Provide the [x, y] coordinate of the cell's center where the given text is located.  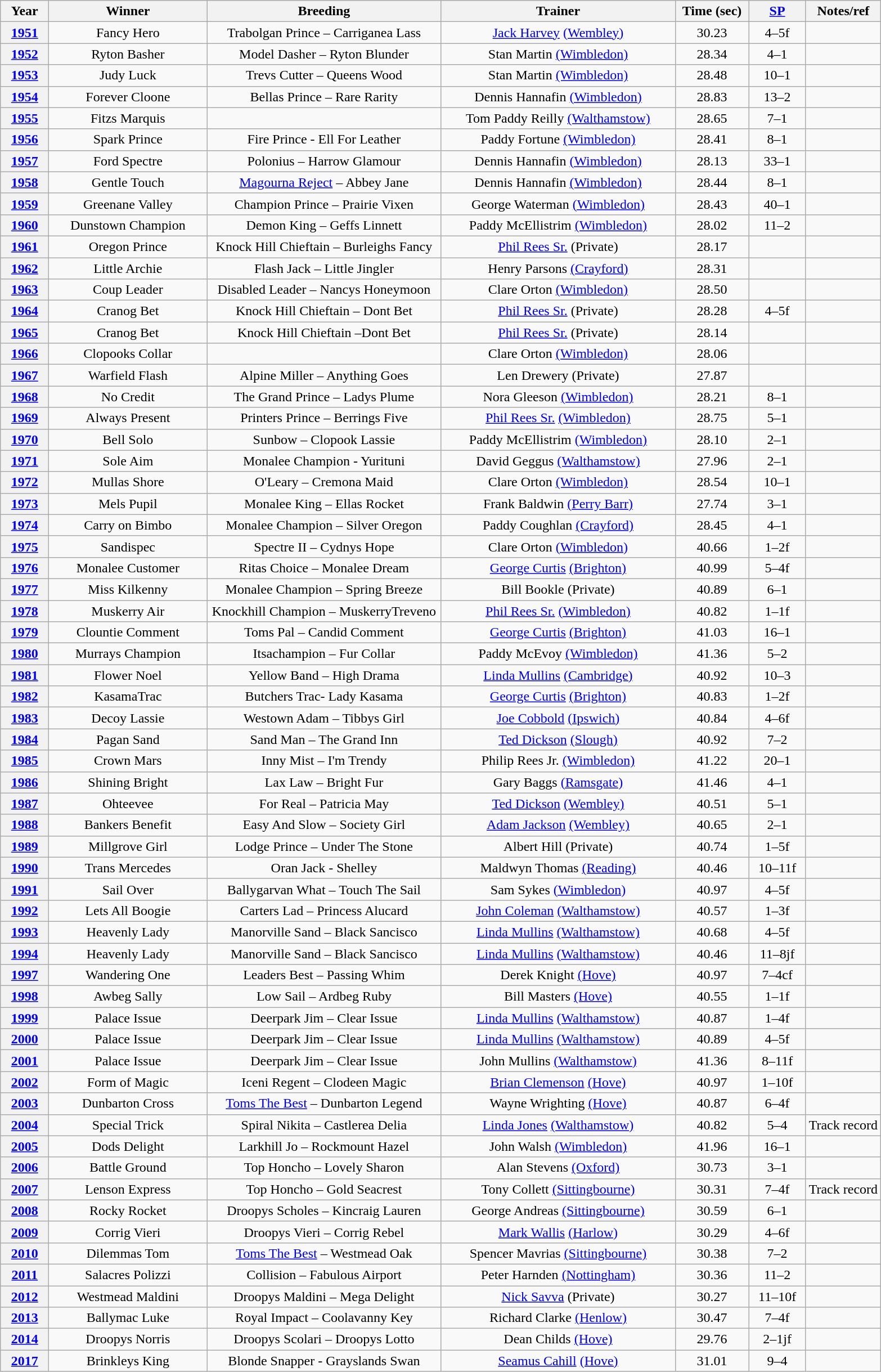
1976 [25, 568]
30.73 [712, 1168]
Len Drewery (Private) [558, 375]
40.66 [712, 546]
40.55 [712, 997]
Henry Parsons (Crayford) [558, 268]
1965 [25, 333]
40.57 [712, 911]
For Real – Patricia May [324, 804]
Bill Bookle (Private) [558, 589]
Knock Hill Chieftain – Dont Bet [324, 311]
Ryton Basher [128, 54]
Dilemmas Tom [128, 1253]
Bell Solo [128, 440]
30.27 [712, 1296]
Ballymac Luke [128, 1318]
1979 [25, 633]
Printers Prince – Berrings Five [324, 418]
5–2 [777, 654]
Corrig Vieri [128, 1232]
2010 [25, 1253]
David Geggus (Walthamstow) [558, 461]
Murrays Champion [128, 654]
Disabled Leader – Nancys Honeymoon [324, 290]
1967 [25, 375]
Greenane Valley [128, 204]
1983 [25, 718]
John Walsh (Wimbledon) [558, 1146]
Toms The Best – Dunbarton Legend [324, 1104]
Brinkleys King [128, 1361]
Lax Law – Bright Fur [324, 782]
Flash Jack – Little Jingler [324, 268]
Inny Mist – I'm Trendy [324, 761]
Breeding [324, 11]
30.29 [712, 1232]
Rocky Rocket [128, 1210]
Model Dasher – Ryton Blunder [324, 54]
1999 [25, 1018]
5–4f [777, 568]
Carters Lad – Princess Alucard [324, 911]
1957 [25, 161]
11–8jf [777, 954]
27.96 [712, 461]
Monalee Champion - Yurituni [324, 461]
28.44 [712, 182]
6–4f [777, 1104]
1981 [25, 675]
Droopys Norris [128, 1339]
2001 [25, 1061]
Droopys Vieri – Corrig Rebel [324, 1232]
Spectre II – Cydnys Hope [324, 546]
1–4f [777, 1018]
1978 [25, 611]
Lenson Express [128, 1189]
Larkhill Jo – Rockmount Hazel [324, 1146]
Maldwyn Thomas (Reading) [558, 868]
Ford Spectre [128, 161]
40.84 [712, 718]
1966 [25, 354]
Philip Rees Jr. (Wimbledon) [558, 761]
1958 [25, 182]
Frank Baldwin (Perry Barr) [558, 504]
7–4cf [777, 975]
2014 [25, 1339]
1959 [25, 204]
41.96 [712, 1146]
2017 [25, 1361]
1969 [25, 418]
28.65 [712, 118]
Jack Harvey (Wembley) [558, 33]
1951 [25, 33]
Dunbarton Cross [128, 1104]
40.99 [712, 568]
Wandering One [128, 975]
Paddy McEvoy (Wimbledon) [558, 654]
Blonde Snapper - Grayslands Swan [324, 1361]
George Andreas (Sittingbourne) [558, 1210]
Tom Paddy Reilly (Walthamstow) [558, 118]
Bill Masters (Hove) [558, 997]
1989 [25, 846]
Knockhill Champion – MuskerryTreveno [324, 611]
Notes/ref [843, 11]
Clopooks Collar [128, 354]
40.83 [712, 697]
Coup Leader [128, 290]
Trabolgan Prince – Carriganea Lass [324, 33]
28.48 [712, 75]
Carry on Bimbo [128, 525]
Flower Noel [128, 675]
1952 [25, 54]
Sam Sykes (Wimbledon) [558, 889]
1986 [25, 782]
Nora Gleeson (Wimbledon) [558, 397]
9–4 [777, 1361]
Top Honcho – Lovely Sharon [324, 1168]
20–1 [777, 761]
41.46 [712, 782]
Ted Dickson (Wembley) [558, 804]
Lets All Boogie [128, 911]
Oregon Prince [128, 246]
2–1jf [777, 1339]
1998 [25, 997]
Adam Jackson (Wembley) [558, 825]
1956 [25, 140]
2006 [25, 1168]
Champion Prince – Prairie Vixen [324, 204]
Oran Jack - Shelley [324, 868]
Knock Hill Chieftain – Burleighs Fancy [324, 246]
Salacres Polizzi [128, 1275]
Paddy Coughlan (Crayford) [558, 525]
5–4 [777, 1125]
Muskerry Air [128, 611]
Fancy Hero [128, 33]
Monalee Customer [128, 568]
Clountie Comment [128, 633]
John Mullins (Walthamstow) [558, 1061]
1974 [25, 525]
2003 [25, 1104]
1960 [25, 225]
Monalee Champion – Silver Oregon [324, 525]
Millgrove Girl [128, 846]
7–1 [777, 118]
Yellow Band – High Drama [324, 675]
Collision – Fabulous Airport [324, 1275]
1973 [25, 504]
2000 [25, 1039]
Bellas Prince – Rare Rarity [324, 97]
Shining Bright [128, 782]
30.38 [712, 1253]
Toms Pal – Candid Comment [324, 633]
1971 [25, 461]
Wayne Wrighting (Hove) [558, 1104]
Nick Savva (Private) [558, 1296]
Gentle Touch [128, 182]
1993 [25, 932]
Miss Kilkenny [128, 589]
Spiral Nikita – Castlerea Delia [324, 1125]
1992 [25, 911]
8–11f [777, 1061]
KasamaTrac [128, 697]
1972 [25, 482]
Royal Impact – Coolavanny Key [324, 1318]
2007 [25, 1189]
28.21 [712, 397]
28.14 [712, 333]
1982 [25, 697]
Ohteevee [128, 804]
Iceni Regent – Clodeen Magic [324, 1082]
2005 [25, 1146]
Westown Adam – Tibbys Girl [324, 718]
28.34 [712, 54]
1994 [25, 954]
Dean Childs (Hove) [558, 1339]
31.01 [712, 1361]
Toms The Best – Westmead Oak [324, 1253]
1961 [25, 246]
Trans Mercedes [128, 868]
28.17 [712, 246]
1977 [25, 589]
2002 [25, 1082]
Easy And Slow – Society Girl [324, 825]
30.47 [712, 1318]
Year [25, 11]
Dunstown Champion [128, 225]
10–11f [777, 868]
Richard Clarke (Henlow) [558, 1318]
Joe Cobbold (Ipswich) [558, 718]
Butchers Trac- Lady Kasama [324, 697]
28.02 [712, 225]
Magourna Reject – Abbey Jane [324, 182]
1968 [25, 397]
Fitzs Marquis [128, 118]
Always Present [128, 418]
Trevs Cutter – Queens Wood [324, 75]
Sail Over [128, 889]
28.28 [712, 311]
Fire Prince - Ell For Leather [324, 140]
George Waterman (Wimbledon) [558, 204]
Top Honcho – Gold Seacrest [324, 1189]
30.23 [712, 33]
1954 [25, 97]
1963 [25, 290]
2008 [25, 1210]
40–1 [777, 204]
Alan Stevens (Oxford) [558, 1168]
1985 [25, 761]
Brian Clemenson (Hove) [558, 1082]
Droopys Scolari – Droopys Lotto [324, 1339]
SP [777, 11]
Little Archie [128, 268]
Ballygarvan What – Touch The Sail [324, 889]
O'Leary – Cremona Maid [324, 482]
1990 [25, 868]
28.54 [712, 482]
Droopys Scholes – Kincraig Lauren [324, 1210]
Decoy Lassie [128, 718]
Bankers Benefit [128, 825]
Sandispec [128, 546]
No Credit [128, 397]
Itsachampion – Fur Collar [324, 654]
28.75 [712, 418]
Mels Pupil [128, 504]
30.36 [712, 1275]
Winner [128, 11]
Forever Cloone [128, 97]
Special Trick [128, 1125]
John Coleman (Walthamstow) [558, 911]
Spencer Mavrias (Sittingbourne) [558, 1253]
Peter Harnden (Nottingham) [558, 1275]
28.41 [712, 140]
Lodge Prince – Under The Stone [324, 846]
Crown Mars [128, 761]
27.87 [712, 375]
1–10f [777, 1082]
Form of Magic [128, 1082]
1984 [25, 739]
Pagan Sand [128, 739]
Gary Baggs (Ramsgate) [558, 782]
1997 [25, 975]
1953 [25, 75]
11–10f [777, 1296]
Dods Delight [128, 1146]
The Grand Prince – Ladys Plume [324, 397]
28.45 [712, 525]
1964 [25, 311]
Sand Man – The Grand Inn [324, 739]
28.50 [712, 290]
29.76 [712, 1339]
Mullas Shore [128, 482]
13–2 [777, 97]
Spark Prince [128, 140]
28.10 [712, 440]
Paddy Fortune (Wimbledon) [558, 140]
28.43 [712, 204]
2009 [25, 1232]
Judy Luck [128, 75]
1980 [25, 654]
1970 [25, 440]
1–5f [777, 846]
Time (sec) [712, 11]
28.13 [712, 161]
Linda Jones (Walthamstow) [558, 1125]
28.31 [712, 268]
Monalee King – Ellas Rocket [324, 504]
10–3 [777, 675]
40.68 [712, 932]
Trainer [558, 11]
Polonius – Harrow Glamour [324, 161]
Ritas Choice – Monalee Dream [324, 568]
Sunbow – Clopook Lassie [324, 440]
Sole Aim [128, 461]
27.74 [712, 504]
30.59 [712, 1210]
Knock Hill Chieftain –Dont Bet [324, 333]
Leaders Best – Passing Whim [324, 975]
Mark Wallis (Harlow) [558, 1232]
1987 [25, 804]
28.83 [712, 97]
1962 [25, 268]
Linda Mullins (Cambridge) [558, 675]
Alpine Miller – Anything Goes [324, 375]
Low Sail – Ardbeg Ruby [324, 997]
1975 [25, 546]
1988 [25, 825]
Albert Hill (Private) [558, 846]
Demon King – Geffs Linnett [324, 225]
33–1 [777, 161]
2004 [25, 1125]
Warfield Flash [128, 375]
40.51 [712, 804]
Monalee Champion – Spring Breeze [324, 589]
41.22 [712, 761]
40.74 [712, 846]
40.65 [712, 825]
1955 [25, 118]
Ted Dickson (Slough) [558, 739]
1991 [25, 889]
Awbeg Sally [128, 997]
Battle Ground [128, 1168]
2011 [25, 1275]
41.03 [712, 633]
2013 [25, 1318]
Seamus Cahill (Hove) [558, 1361]
30.31 [712, 1189]
2012 [25, 1296]
1–3f [777, 911]
Droopys Maldini – Mega Delight [324, 1296]
Westmead Maldini [128, 1296]
28.06 [712, 354]
Tony Collett (Sittingbourne) [558, 1189]
Derek Knight (Hove) [558, 975]
